Determine the (X, Y) coordinate at the center of the cell enclosing the given text.  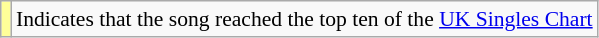
Indicates that the song reached the top ten of the UK Singles Chart (304, 19)
